Output the (x, y) coordinate of the center of the cell containing the given text.  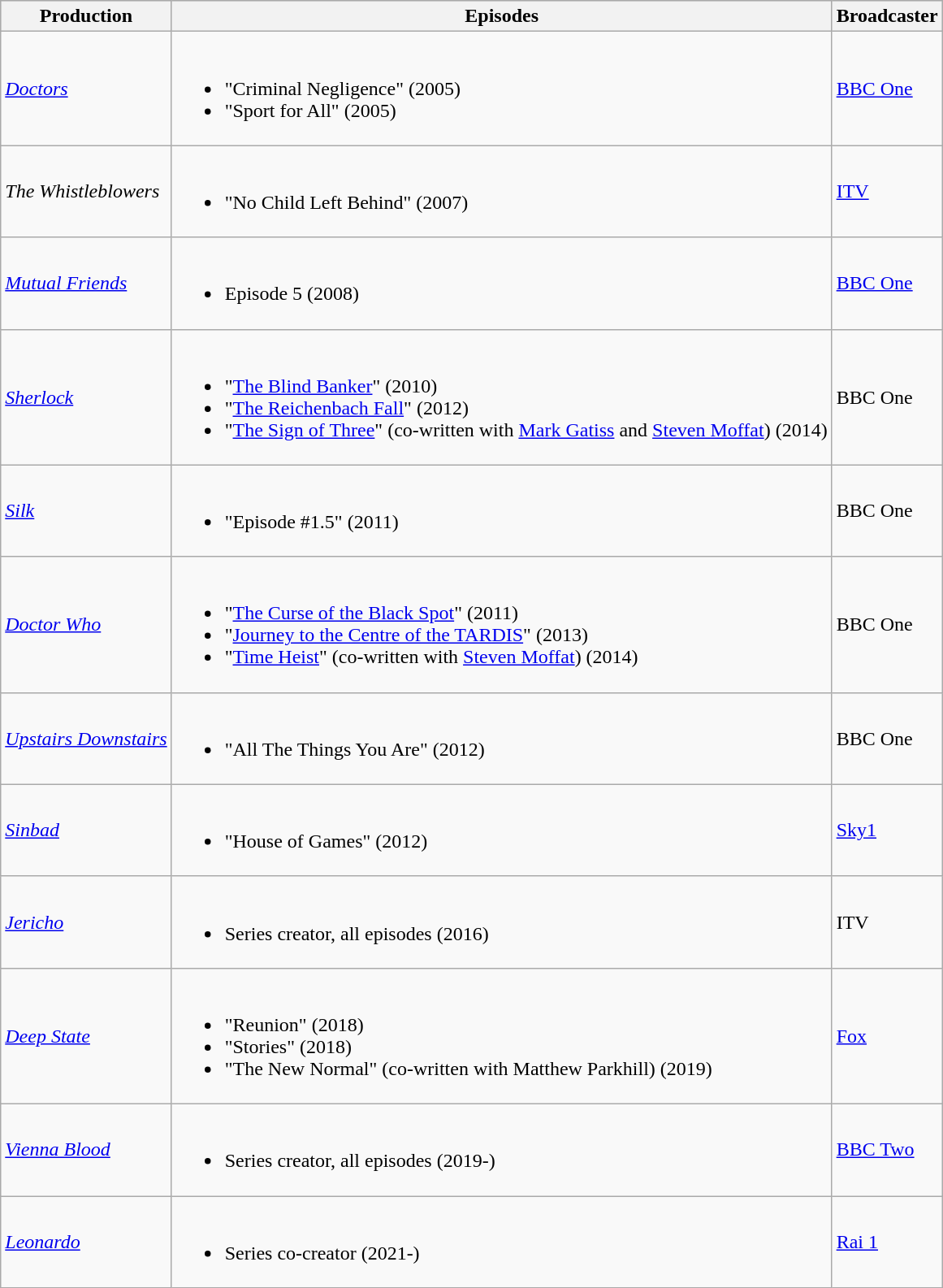
Production (86, 16)
"Episode #1.5" (2011) (502, 510)
"No Child Left Behind" (2007) (502, 192)
Broadcaster (887, 16)
Sinbad (86, 830)
Leonardo (86, 1242)
Fox (887, 1035)
Sherlock (86, 397)
The Whistleblowers (86, 192)
Episode 5 (2008) (502, 283)
Series creator, all episodes (2016) (502, 922)
"All The Things You Are" (2012) (502, 738)
Episodes (502, 16)
Rai 1 (887, 1242)
Series creator, all episodes (2019-) (502, 1149)
Deep State (86, 1035)
BBC Two (887, 1149)
"Criminal Negligence" (2005)"Sport for All" (2005) (502, 89)
"The Blind Banker" (2010)"The Reichenbach Fall" (2012)"The Sign of Three" (co-written with Mark Gatiss and Steven Moffat) (2014) (502, 397)
Silk (86, 510)
Doctors (86, 89)
Vienna Blood (86, 1149)
Upstairs Downstairs (86, 738)
"Reunion" (2018)"Stories" (2018)"The New Normal" (co-written with Matthew Parkhill) (2019) (502, 1035)
"House of Games" (2012) (502, 830)
"The Curse of the Black Spot" (2011)"Journey to the Centre of the TARDIS" (2013)"Time Heist" (co-written with Steven Moffat) (2014) (502, 624)
Sky1 (887, 830)
Jericho (86, 922)
Doctor Who (86, 624)
Series co-creator (2021-) (502, 1242)
Mutual Friends (86, 283)
